Locate the cell with the specified text and output its (X, Y) center coordinate. 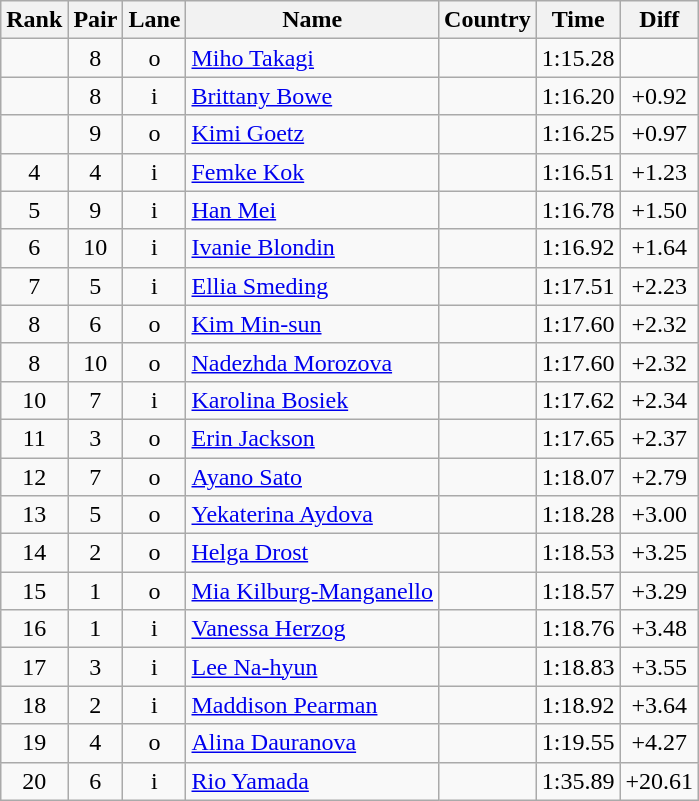
1:17.65 (578, 438)
17 (34, 667)
1:16.25 (578, 134)
1:16.92 (578, 248)
Ivanie Blondin (312, 248)
+1.23 (660, 172)
Country (488, 20)
1:17.62 (578, 400)
+1.64 (660, 248)
+3.25 (660, 553)
Femke Kok (312, 172)
+2.79 (660, 477)
+3.48 (660, 629)
15 (34, 591)
Kimi Goetz (312, 134)
1:16.78 (578, 210)
Ayano Sato (312, 477)
1:18.92 (578, 705)
13 (34, 515)
+0.97 (660, 134)
Brittany Bowe (312, 96)
+0.92 (660, 96)
Miho Takagi (312, 58)
+3.00 (660, 515)
+3.55 (660, 667)
18 (34, 705)
Yekaterina Aydova (312, 515)
Rio Yamada (312, 781)
1:18.07 (578, 477)
Name (312, 20)
1:18.76 (578, 629)
+3.64 (660, 705)
Karolina Bosiek (312, 400)
20 (34, 781)
14 (34, 553)
Kim Min-sun (312, 324)
1:15.28 (578, 58)
12 (34, 477)
11 (34, 438)
+4.27 (660, 743)
16 (34, 629)
Lane (154, 20)
Erin Jackson (312, 438)
Diff (660, 20)
Time (578, 20)
1:16.20 (578, 96)
1:18.83 (578, 667)
+20.61 (660, 781)
1:16.51 (578, 172)
Maddison Pearman (312, 705)
19 (34, 743)
+2.37 (660, 438)
+3.29 (660, 591)
Pair (96, 20)
Han Mei (312, 210)
Nadezhda Morozova (312, 362)
1:18.57 (578, 591)
Rank (34, 20)
Lee Na-hyun (312, 667)
1:19.55 (578, 743)
+2.34 (660, 400)
+1.50 (660, 210)
Alina Dauranova (312, 743)
1:18.28 (578, 515)
Mia Kilburg-Manganello (312, 591)
1:35.89 (578, 781)
1:17.51 (578, 286)
Vanessa Herzog (312, 629)
+2.23 (660, 286)
1:18.53 (578, 553)
Ellia Smeding (312, 286)
Helga Drost (312, 553)
